Provide the [X, Y] coordinate of the cell's center where the given text is located.  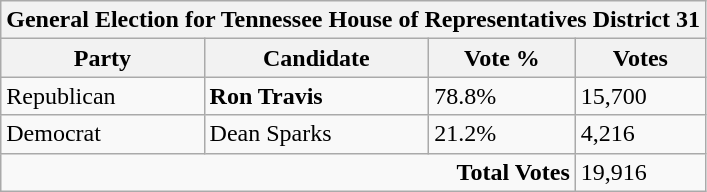
Party [102, 58]
Ron Travis [316, 96]
78.8% [502, 96]
Vote % [502, 58]
21.2% [502, 134]
Dean Sparks [316, 134]
Democrat [102, 134]
General Election for Tennessee House of Representatives District 31 [354, 20]
Votes [640, 58]
4,216 [640, 134]
15,700 [640, 96]
Total Votes [288, 172]
19,916 [640, 172]
Candidate [316, 58]
Republican [102, 96]
